Provide the (x, y) coordinate of the cell's center where the given text is located.  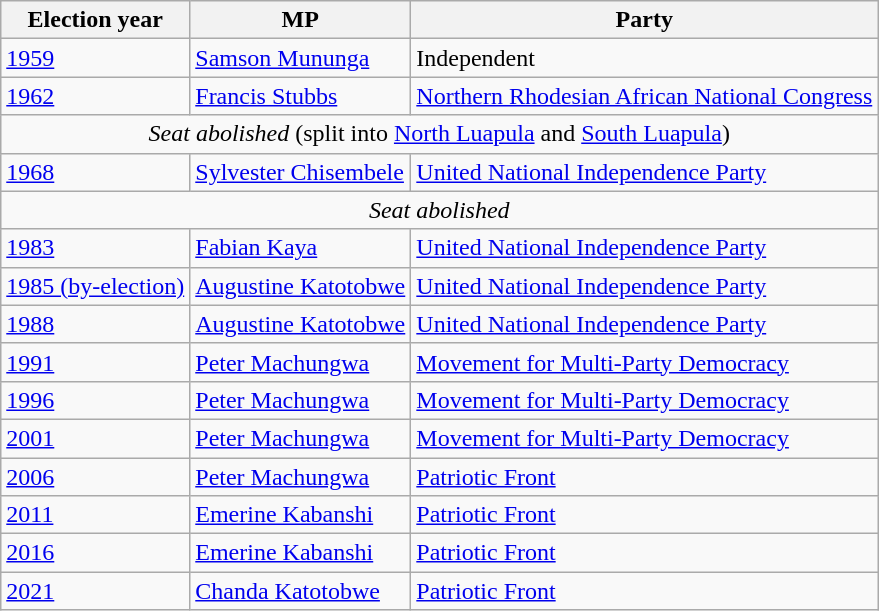
Fabian Kaya (300, 248)
Election year (96, 20)
Independent (644, 58)
Francis Stubbs (300, 96)
2006 (96, 477)
1991 (96, 362)
1988 (96, 324)
1959 (96, 58)
Seat abolished (440, 210)
1996 (96, 400)
2011 (96, 515)
1985 (by-election) (96, 286)
Samson Mununga (300, 58)
1968 (96, 172)
2016 (96, 553)
Sylvester Chisembele (300, 172)
Chanda Katotobwe (300, 591)
MP (300, 20)
1983 (96, 248)
2021 (96, 591)
1962 (96, 96)
Northern Rhodesian African National Congress (644, 96)
2001 (96, 438)
Seat abolished (split into North Luapula and South Luapula) (440, 134)
Party (644, 20)
